Search for the cell housing the specified text and yield its [X, Y] center coordinate. 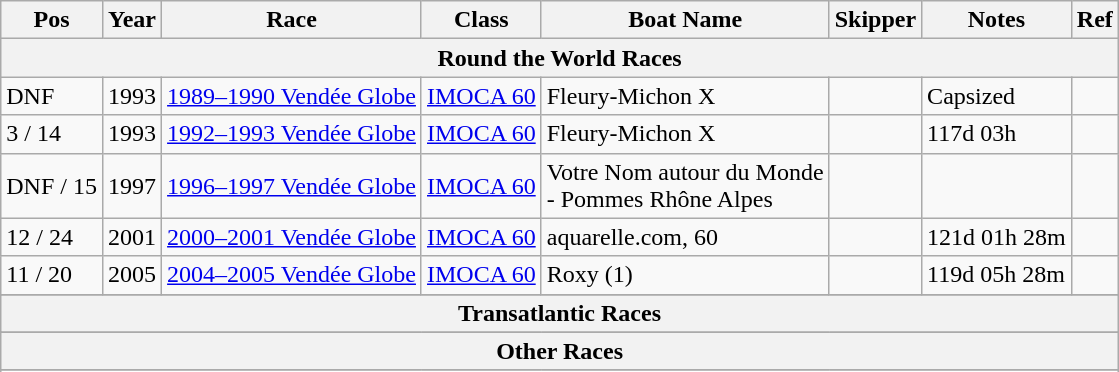
Capsized [997, 96]
Notes [997, 20]
Boat Name [685, 20]
Votre Nom autour du Monde- Pommes Rhône Alpes [685, 186]
aquarelle.com, 60 [685, 237]
1997 [132, 186]
2004–2005 Vendée Globe [292, 275]
Roxy (1) [685, 275]
Transatlantic Races [560, 313]
DNF / 15 [52, 186]
Ref [1094, 20]
2005 [132, 275]
Race [292, 20]
Class [481, 20]
Skipper [875, 20]
3 / 14 [52, 134]
Round the World Races [560, 58]
121d 01h 28m [997, 237]
1996–1997 Vendée Globe [292, 186]
119d 05h 28m [997, 275]
1992–1993 Vendée Globe [292, 134]
12 / 24 [52, 237]
1989–1990 Vendée Globe [292, 96]
Pos [52, 20]
11 / 20 [52, 275]
DNF [52, 96]
2000–2001 Vendée Globe [292, 237]
Other Races [560, 351]
2001 [132, 237]
Year [132, 20]
117d 03h [997, 134]
